For the text-containing cell, return its midpoint in [x, y] coordinate format. 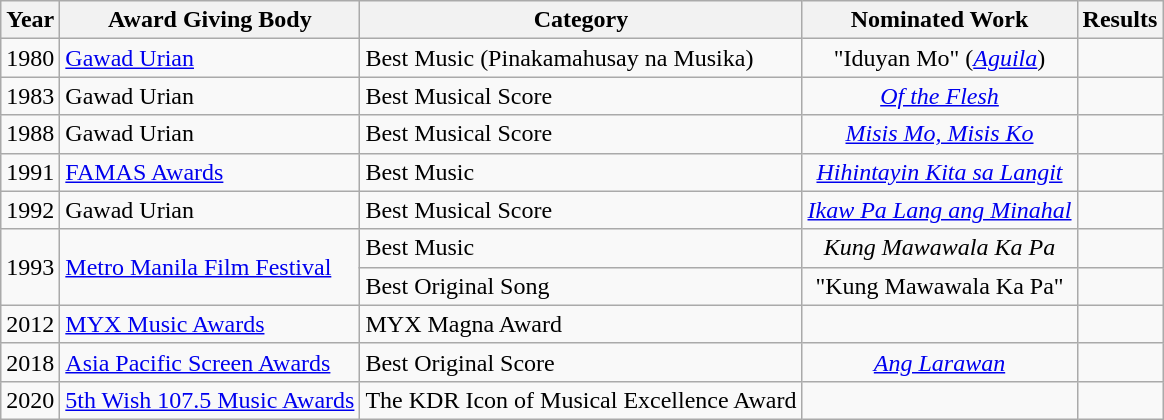
Year [30, 20]
Ikaw Pa Lang ang Minahal [940, 210]
"Iduyan Mo" (Aguila) [940, 58]
2012 [30, 324]
2020 [30, 400]
Nominated Work [940, 20]
1988 [30, 134]
1983 [30, 96]
MYX Magna Award [581, 324]
Kung Mawawala Ka Pa [940, 248]
The KDR Icon of Musical Excellence Award [581, 400]
Results [1120, 20]
Asia Pacific Screen Awards [210, 362]
FAMAS Awards [210, 172]
Hihintayin Kita sa Langit [940, 172]
Best Music (Pinakamahusay na Musika) [581, 58]
Metro Manila Film Festival [210, 267]
1980 [30, 58]
2018 [30, 362]
Misis Mo, Misis Ko [940, 134]
Award Giving Body [210, 20]
Ang Larawan [940, 362]
Best Original Song [581, 286]
Best Original Score [581, 362]
Of the Flesh [940, 96]
"Kung Mawawala Ka Pa" [940, 286]
1993 [30, 267]
1991 [30, 172]
5th Wish 107.5 Music Awards [210, 400]
1992 [30, 210]
MYX Music Awards [210, 324]
Category [581, 20]
